For the text-containing cell, return its midpoint in (x, y) coordinate format. 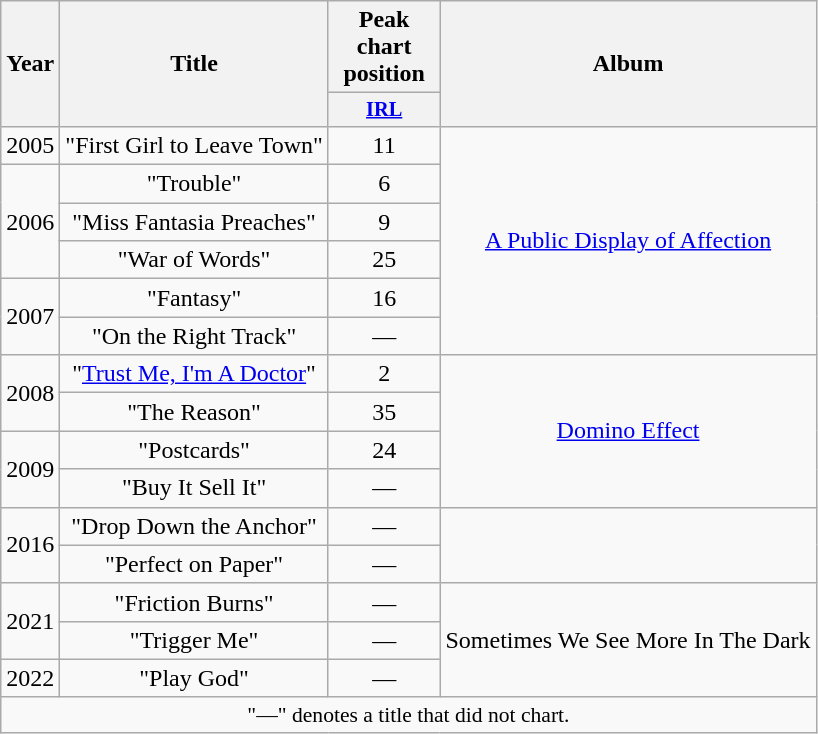
Sometimes We See More In The Dark (628, 640)
"On the Right Track" (194, 336)
Year (30, 64)
35 (384, 412)
"Perfect on Paper" (194, 564)
25 (384, 260)
"First Girl to Leave Town" (194, 145)
Album (628, 64)
"Buy It Sell It" (194, 488)
Domino Effect (628, 431)
"—" denotes a title that did not chart. (408, 715)
2022 (30, 678)
2009 (30, 469)
6 (384, 184)
"Postcards" (194, 450)
A Public Display of Affection (628, 240)
24 (384, 450)
Peak chart position (384, 47)
9 (384, 222)
2007 (30, 317)
2021 (30, 621)
Title (194, 64)
11 (384, 145)
"Friction Burns" (194, 602)
2 (384, 374)
"The Reason" (194, 412)
16 (384, 298)
2005 (30, 145)
"Trigger Me" (194, 640)
2016 (30, 545)
"Play God" (194, 678)
IRL (384, 110)
2006 (30, 222)
2008 (30, 393)
"Trouble" (194, 184)
"War of Words" (194, 260)
"Miss Fantasia Preaches" (194, 222)
"Drop Down the Anchor" (194, 526)
"Fantasy" (194, 298)
"Trust Me, I'm A Doctor" (194, 374)
